Scan for the cell matching the given text and deliver its [X, Y] coordinate at center. 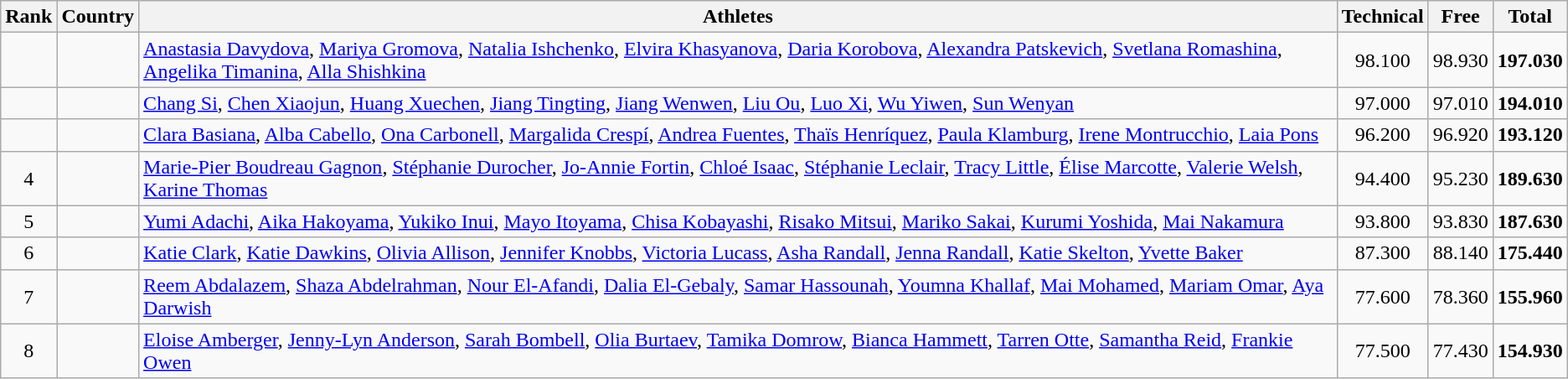
96.200 [1382, 135]
96.920 [1461, 135]
98.100 [1382, 60]
97.000 [1382, 103]
95.230 [1461, 178]
187.630 [1529, 221]
Yumi Adachi, Aika Hakoyama, Yukiko Inui, Mayo Itoyama, Chisa Kobayashi, Risako Mitsui, Mariko Sakai, Kurumi Yoshida, Mai Nakamura [739, 221]
5 [28, 221]
93.830 [1461, 221]
Katie Clark, Katie Dawkins, Olivia Allison, Jennifer Knobbs, Victoria Lucass, Asha Randall, Jenna Randall, Katie Skelton, Yvette Baker [739, 253]
197.030 [1529, 60]
Athletes [739, 17]
97.010 [1461, 103]
Total [1529, 17]
8 [28, 350]
6 [28, 253]
78.360 [1461, 297]
Technical [1382, 17]
93.800 [1382, 221]
175.440 [1529, 253]
Chang Si, Chen Xiaojun, Huang Xuechen, Jiang Tingting, Jiang Wenwen, Liu Ou, Luo Xi, Wu Yiwen, Sun Wenyan [739, 103]
Country [98, 17]
94.400 [1382, 178]
Free [1461, 17]
7 [28, 297]
Eloise Amberger, Jenny-Lyn Anderson, Sarah Bombell, Olia Burtaev, Tamika Domrow, Bianca Hammett, Tarren Otte, Samantha Reid, Frankie Owen [739, 350]
Clara Basiana, Alba Cabello, Ona Carbonell, Margalida Crespí, Andrea Fuentes, Thaïs Henríquez, Paula Klamburg, Irene Montrucchio, Laia Pons [739, 135]
77.600 [1382, 297]
154.930 [1529, 350]
193.120 [1529, 135]
189.630 [1529, 178]
87.300 [1382, 253]
98.930 [1461, 60]
4 [28, 178]
194.010 [1529, 103]
77.430 [1461, 350]
Reem Abdalazem, Shaza Abdelrahman, Nour El-Afandi, Dalia El-Gebaly, Samar Hassounah, Youmna Khallaf, Mai Mohamed, Mariam Omar, Aya Darwish [739, 297]
77.500 [1382, 350]
88.140 [1461, 253]
Rank [28, 17]
155.960 [1529, 297]
